Capture the cell that displays the provided text and extract its [x, y] central coordinate. 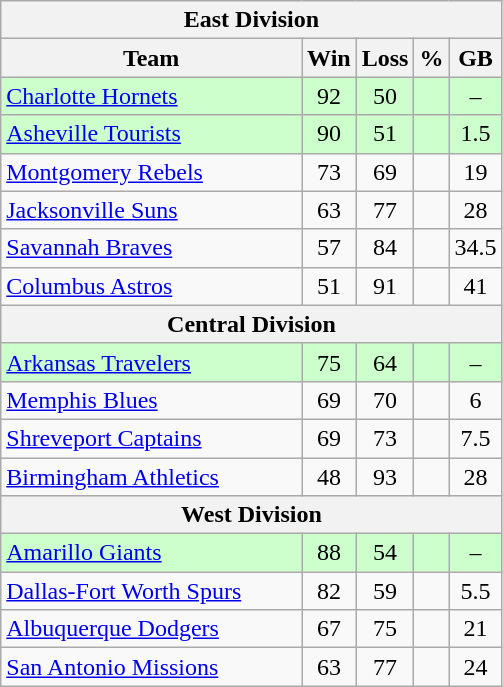
Central Division [252, 324]
88 [330, 553]
Arkansas Travelers [152, 362]
Charlotte Hornets [152, 96]
Columbus Astros [152, 286]
Savannah Braves [152, 248]
Shreveport Captains [152, 438]
92 [330, 96]
64 [385, 362]
1.5 [476, 134]
82 [330, 591]
6 [476, 400]
24 [476, 667]
21 [476, 629]
Birmingham Athletics [152, 477]
Dallas-Fort Worth Spurs [152, 591]
41 [476, 286]
Jacksonville Suns [152, 210]
70 [385, 400]
Loss [385, 58]
93 [385, 477]
19 [476, 172]
67 [330, 629]
Win [330, 58]
59 [385, 591]
Team [152, 58]
% [432, 58]
Montgomery Rebels [152, 172]
7.5 [476, 438]
San Antonio Missions [152, 667]
Memphis Blues [152, 400]
Albuquerque Dodgers [152, 629]
West Division [252, 515]
57 [330, 248]
Amarillo Giants [152, 553]
34.5 [476, 248]
91 [385, 286]
48 [330, 477]
90 [330, 134]
5.5 [476, 591]
GB [476, 58]
Asheville Tourists [152, 134]
East Division [252, 20]
50 [385, 96]
84 [385, 248]
54 [385, 553]
